Scan for the cell matching the given text and deliver its [x, y] coordinate at center. 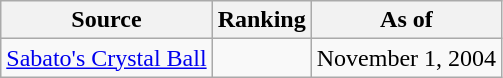
As of [406, 20]
Source [106, 20]
Sabato's Crystal Ball [106, 58]
November 1, 2004 [406, 58]
Ranking [262, 20]
